Output the [X, Y] coordinate of the center of the cell containing the given text.  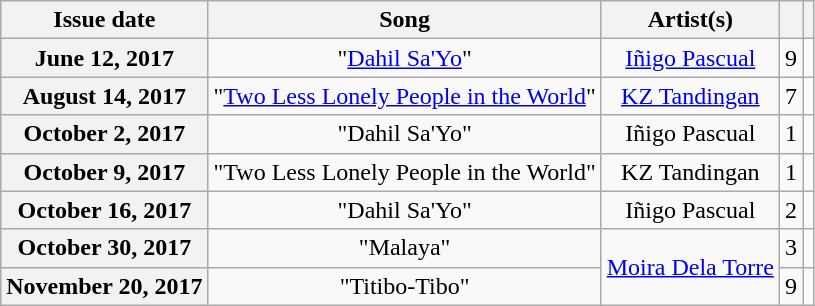
October 9, 2017 [104, 172]
"Malaya" [404, 248]
Song [404, 20]
June 12, 2017 [104, 58]
3 [790, 248]
Artist(s) [690, 20]
October 30, 2017 [104, 248]
"Titibo-Tibo" [404, 286]
August 14, 2017 [104, 96]
October 2, 2017 [104, 134]
2 [790, 210]
October 16, 2017 [104, 210]
7 [790, 96]
November 20, 2017 [104, 286]
Issue date [104, 20]
Moira Dela Torre [690, 267]
